Detect which cell encompasses the target text, then output its (X, Y) center coordinate. 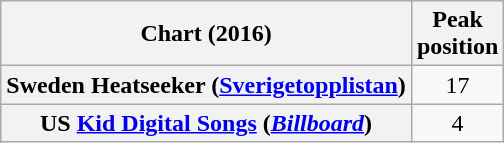
Chart (2016) (206, 34)
17 (457, 85)
Sweden Heatseeker (Sverigetopplistan) (206, 85)
Peakposition (457, 34)
4 (457, 123)
US Kid Digital Songs (Billboard) (206, 123)
